Provide the [X, Y] coordinate of the cell's center where the given text is located.  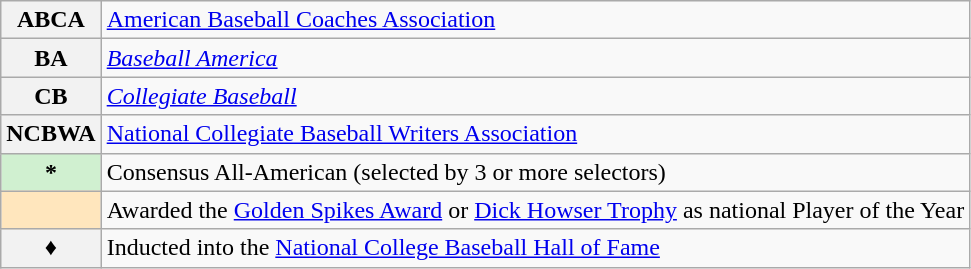
American Baseball Coaches Association [536, 20]
National Collegiate Baseball Writers Association [536, 134]
NCBWA [51, 134]
CB [51, 96]
Consensus All-American (selected by 3 or more selectors) [536, 172]
Baseball America [536, 58]
ABCA [51, 20]
Collegiate Baseball [536, 96]
♦ [51, 248]
BA [51, 58]
* [51, 172]
Inducted into the National College Baseball Hall of Fame [536, 248]
Awarded the Golden Spikes Award or Dick Howser Trophy as national Player of the Year [536, 210]
